Search for the cell housing the specified text and yield its (x, y) center coordinate. 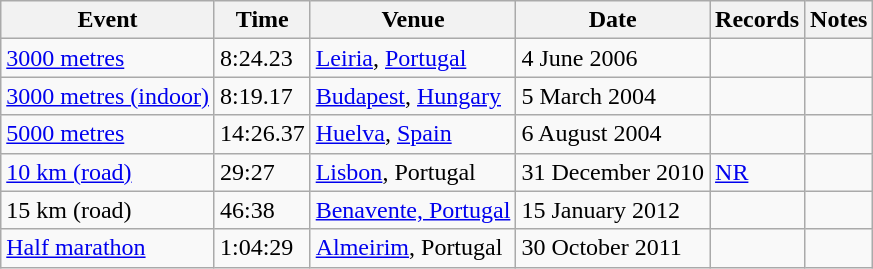
46:38 (262, 210)
Budapest, Hungary (413, 96)
3000 metres (108, 58)
Leiria, Portugal (413, 58)
10 km (road) (108, 172)
Benavente, Portugal (413, 210)
6 August 2004 (613, 134)
14:26.37 (262, 134)
5 March 2004 (613, 96)
Notes (839, 20)
15 km (road) (108, 210)
Time (262, 20)
15 January 2012 (613, 210)
Lisbon, Portugal (413, 172)
Date (613, 20)
Half marathon (108, 248)
30 October 2011 (613, 248)
1:04:29 (262, 248)
NR (758, 172)
Venue (413, 20)
Records (758, 20)
Event (108, 20)
8:24.23 (262, 58)
Almeirim, Portugal (413, 248)
8:19.17 (262, 96)
5000 metres (108, 134)
4 June 2006 (613, 58)
31 December 2010 (613, 172)
3000 metres (indoor) (108, 96)
Huelva, Spain (413, 134)
29:27 (262, 172)
